Identify which cell holds the provided text, then report its (x, y) central coordinate. 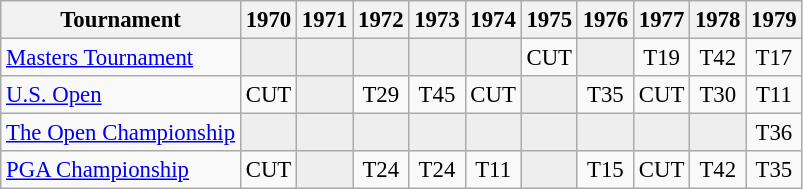
U.S. Open (121, 95)
1978 (718, 20)
T30 (718, 95)
1976 (605, 20)
Masters Tournament (121, 58)
1977 (661, 20)
1979 (774, 20)
1972 (381, 20)
T36 (774, 133)
PGA Championship (121, 170)
1975 (549, 20)
T17 (774, 58)
T19 (661, 58)
1971 (325, 20)
1974 (493, 20)
T29 (381, 95)
T45 (437, 95)
1970 (268, 20)
1973 (437, 20)
Tournament (121, 20)
The Open Championship (121, 133)
T15 (605, 170)
